Extract the (x, y) coordinate from the center of the cell holding the provided text.  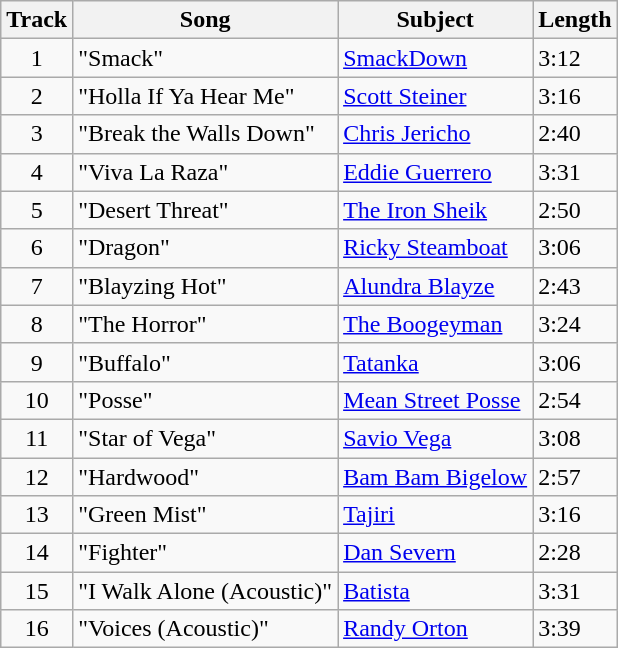
Tatanka (436, 362)
The Iron Sheik (436, 210)
Eddie Guerrero (436, 172)
Chris Jericho (436, 134)
7 (37, 286)
1 (37, 58)
Alundra Blayze (436, 286)
"I Walk Alone (Acoustic)" (206, 591)
Subject (436, 20)
"Fighter" (206, 553)
2:43 (575, 286)
"Dragon" (206, 248)
"Voices (Acoustic)" (206, 629)
3:24 (575, 324)
3 (37, 134)
Dan Severn (436, 553)
3:39 (575, 629)
12 (37, 477)
Batista (436, 591)
2:40 (575, 134)
"Smack" (206, 58)
Mean Street Posse (436, 400)
"Star of Vega" (206, 438)
Song (206, 20)
Track (37, 20)
"Green Mist" (206, 515)
"Blayzing Hot" (206, 286)
9 (37, 362)
2 (37, 96)
5 (37, 210)
Tajiri (436, 515)
15 (37, 591)
8 (37, 324)
13 (37, 515)
"Break the Walls Down" (206, 134)
14 (37, 553)
"Viva La Raza" (206, 172)
Randy Orton (436, 629)
"Posse" (206, 400)
SmackDown (436, 58)
16 (37, 629)
"Buffalo" (206, 362)
3:12 (575, 58)
Length (575, 20)
2:54 (575, 400)
2:28 (575, 553)
The Boogeyman (436, 324)
Bam Bam Bigelow (436, 477)
Scott Steiner (436, 96)
6 (37, 248)
10 (37, 400)
"Holla If Ya Hear Me" (206, 96)
11 (37, 438)
2:57 (575, 477)
"Hardwood" (206, 477)
Ricky Steamboat (436, 248)
Savio Vega (436, 438)
"The Horror" (206, 324)
4 (37, 172)
"Desert Threat" (206, 210)
2:50 (575, 210)
3:08 (575, 438)
